Provide the (X, Y) coordinate of the cell's center where the given text is located.  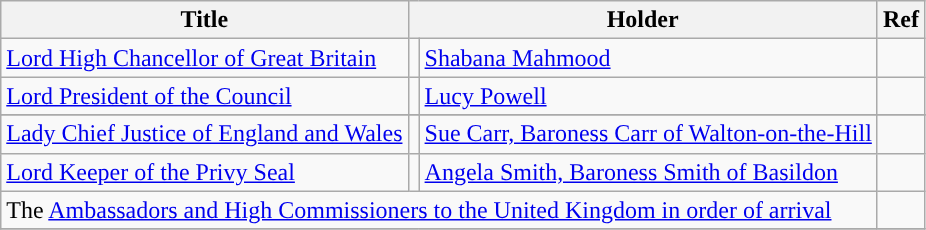
Title (204, 20)
Angela Smith, Baroness Smith of Basildon (648, 172)
Lord President of the Council (204, 96)
Lord Keeper of the Privy Seal (204, 172)
The Ambassadors and High Commissioners to the United Kingdom in order of arrival (440, 210)
Holder (642, 20)
Lord High Chancellor of Great Britain (204, 58)
Lucy Powell (648, 96)
Sue Carr, Baroness Carr of Walton-on-the-Hill (648, 134)
Shabana Mahmood (648, 58)
Lady Chief Justice of England and Wales (204, 134)
Ref (900, 20)
